From the cell containing the given text, extract its center point as [x, y] coordinate. 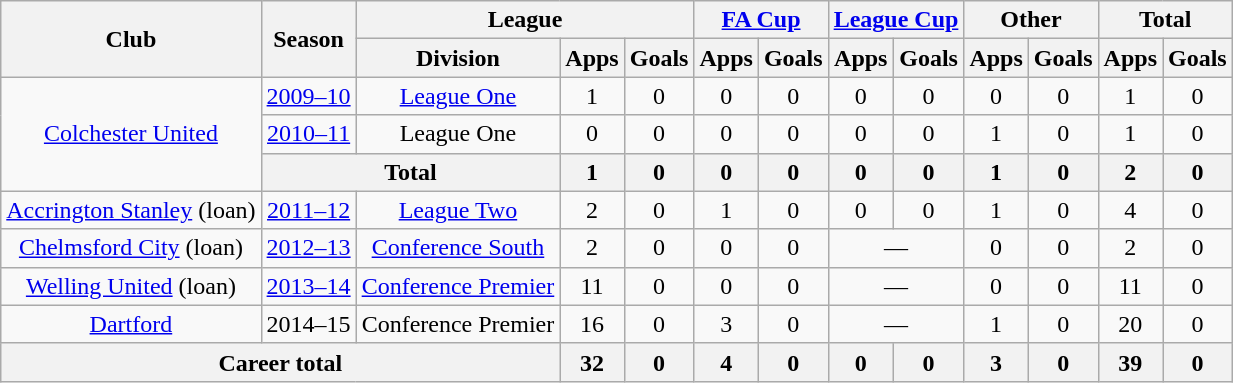
Dartford [131, 324]
16 [592, 324]
Conference South [458, 248]
Welling United (loan) [131, 286]
Colchester United [131, 134]
2014–15 [308, 324]
Accrington Stanley (loan) [131, 210]
2012–13 [308, 248]
Club [131, 39]
Chelmsford City (loan) [131, 248]
Career total [280, 362]
Other [1031, 20]
20 [1130, 324]
League Two [458, 210]
League [525, 20]
League Cup [896, 20]
Season [308, 39]
Division [458, 58]
FA Cup [761, 20]
32 [592, 362]
39 [1130, 362]
2013–14 [308, 286]
2010–11 [308, 134]
2011–12 [308, 210]
2009–10 [308, 96]
